Provide the [X, Y] coordinate of the cell's center where the given text is located.  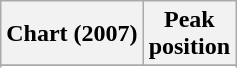
Chart (2007) [72, 34]
Peakposition [189, 34]
